Provide the (x, y) coordinate of the cell's center where the given text is located.  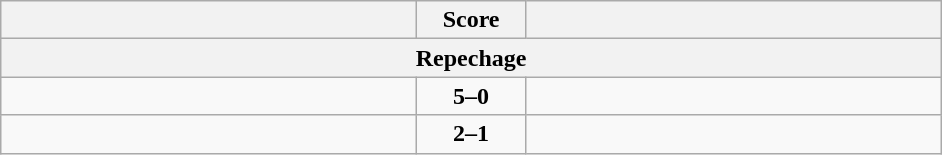
Repechage (472, 58)
2–1 (472, 134)
Score (472, 20)
5–0 (472, 96)
